Capture the cell that displays the provided text and extract its (X, Y) central coordinate. 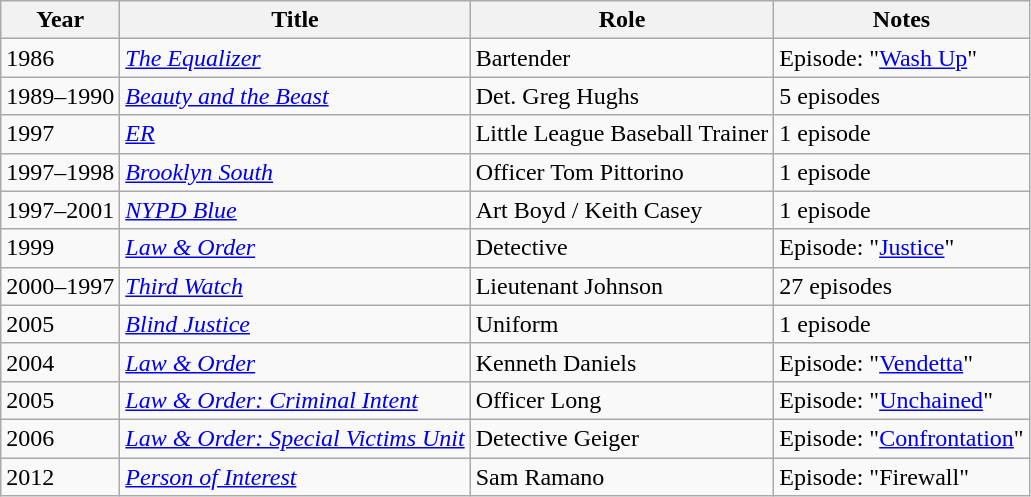
1986 (60, 58)
Art Boyd / Keith Casey (622, 210)
Blind Justice (295, 324)
Law & Order: Special Victims Unit (295, 438)
1989–1990 (60, 96)
Detective Geiger (622, 438)
2000–1997 (60, 286)
Episode: "Unchained" (902, 400)
ER (295, 134)
Episode: "Firewall" (902, 477)
Notes (902, 20)
Year (60, 20)
Uniform (622, 324)
Beauty and the Beast (295, 96)
2012 (60, 477)
Officer Tom Pittorino (622, 172)
1997–1998 (60, 172)
1997 (60, 134)
Detective (622, 248)
Brooklyn South (295, 172)
Sam Ramano (622, 477)
Little League Baseball Trainer (622, 134)
Role (622, 20)
NYPD Blue (295, 210)
2004 (60, 362)
2006 (60, 438)
5 episodes (902, 96)
27 episodes (902, 286)
Lieutenant Johnson (622, 286)
Episode: "Justice" (902, 248)
Law & Order: Criminal Intent (295, 400)
Episode: "Wash Up" (902, 58)
1999 (60, 248)
Episode: "Confrontation" (902, 438)
1997–2001 (60, 210)
Officer Long (622, 400)
Episode: "Vendetta" (902, 362)
Bartender (622, 58)
Det. Greg Hughs (622, 96)
Title (295, 20)
Kenneth Daniels (622, 362)
The Equalizer (295, 58)
Person of Interest (295, 477)
Third Watch (295, 286)
